Search for the cell housing the specified text and yield its (x, y) center coordinate. 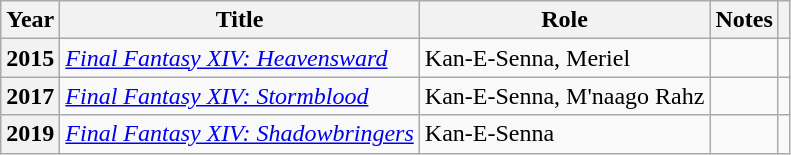
Final Fantasy XIV: Heavensward (240, 58)
2015 (30, 58)
2019 (30, 134)
Year (30, 20)
Kan-E-Senna (564, 134)
Kan-E-Senna, M'naago Rahz (564, 96)
Role (564, 20)
Title (240, 20)
Final Fantasy XIV: Shadowbringers (240, 134)
Final Fantasy XIV: Stormblood (240, 96)
Notes (744, 20)
Kan-E-Senna, Meriel (564, 58)
2017 (30, 96)
